Locate the cell with the specified text and output its [x, y] center coordinate. 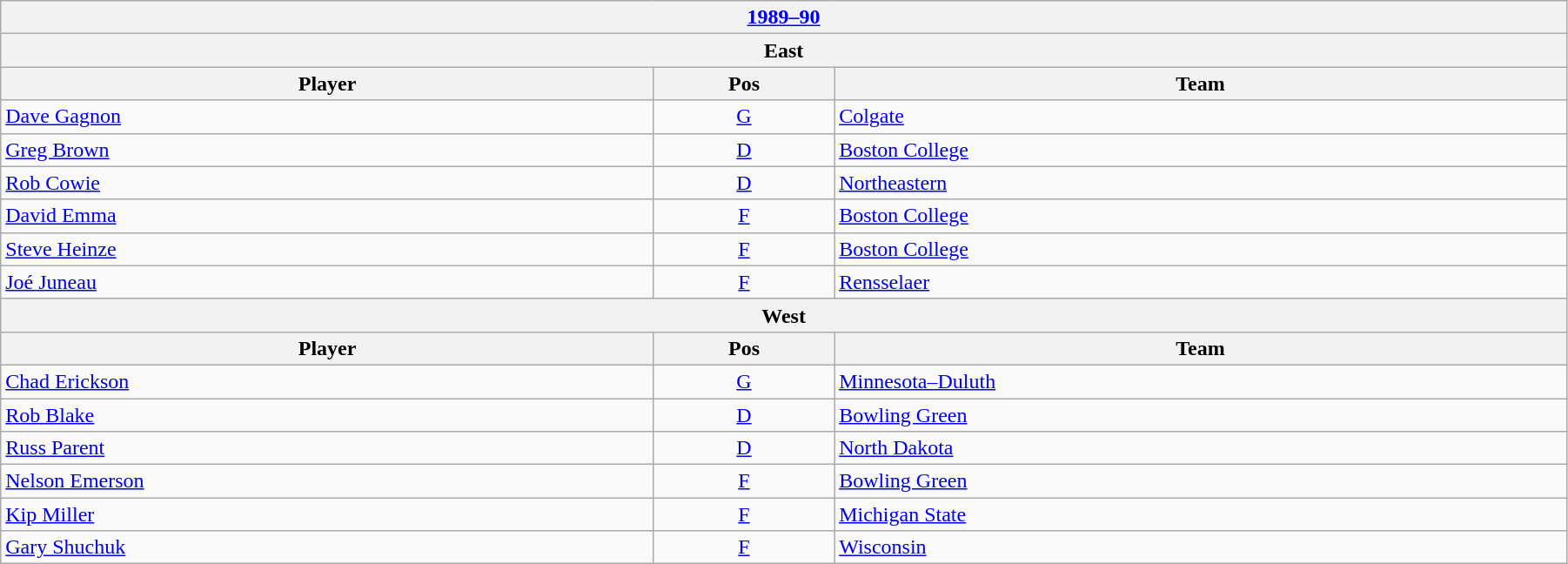
Kip Miller [327, 514]
Rob Blake [327, 415]
Gary Shuchuk [327, 547]
Russ Parent [327, 448]
Wisconsin [1201, 547]
Rob Cowie [327, 183]
North Dakota [1201, 448]
West [784, 315]
Steve Heinze [327, 249]
Michigan State [1201, 514]
Northeastern [1201, 183]
Greg Brown [327, 150]
Joé Juneau [327, 282]
Minnesota–Duluth [1201, 381]
Chad Erickson [327, 381]
Colgate [1201, 117]
Nelson Emerson [327, 481]
1989–90 [784, 17]
East [784, 50]
David Emma [327, 216]
Rensselaer [1201, 282]
Dave Gagnon [327, 117]
